Return the (x, y) coordinate for the center point of the cell that contains the specified text.  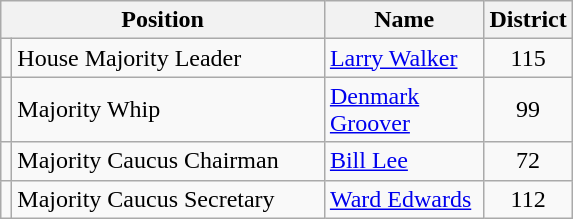
Larry Walker (404, 58)
Denmark Groover (404, 110)
99 (528, 110)
Majority Caucus Secretary (168, 199)
Name (404, 20)
115 (528, 58)
Bill Lee (404, 161)
Majority Caucus Chairman (168, 161)
District (528, 20)
112 (528, 199)
House Majority Leader (168, 58)
Ward Edwards (404, 199)
72 (528, 161)
Majority Whip (168, 110)
Position (163, 20)
